Output the [X, Y] coordinate of the center of the cell containing the given text.  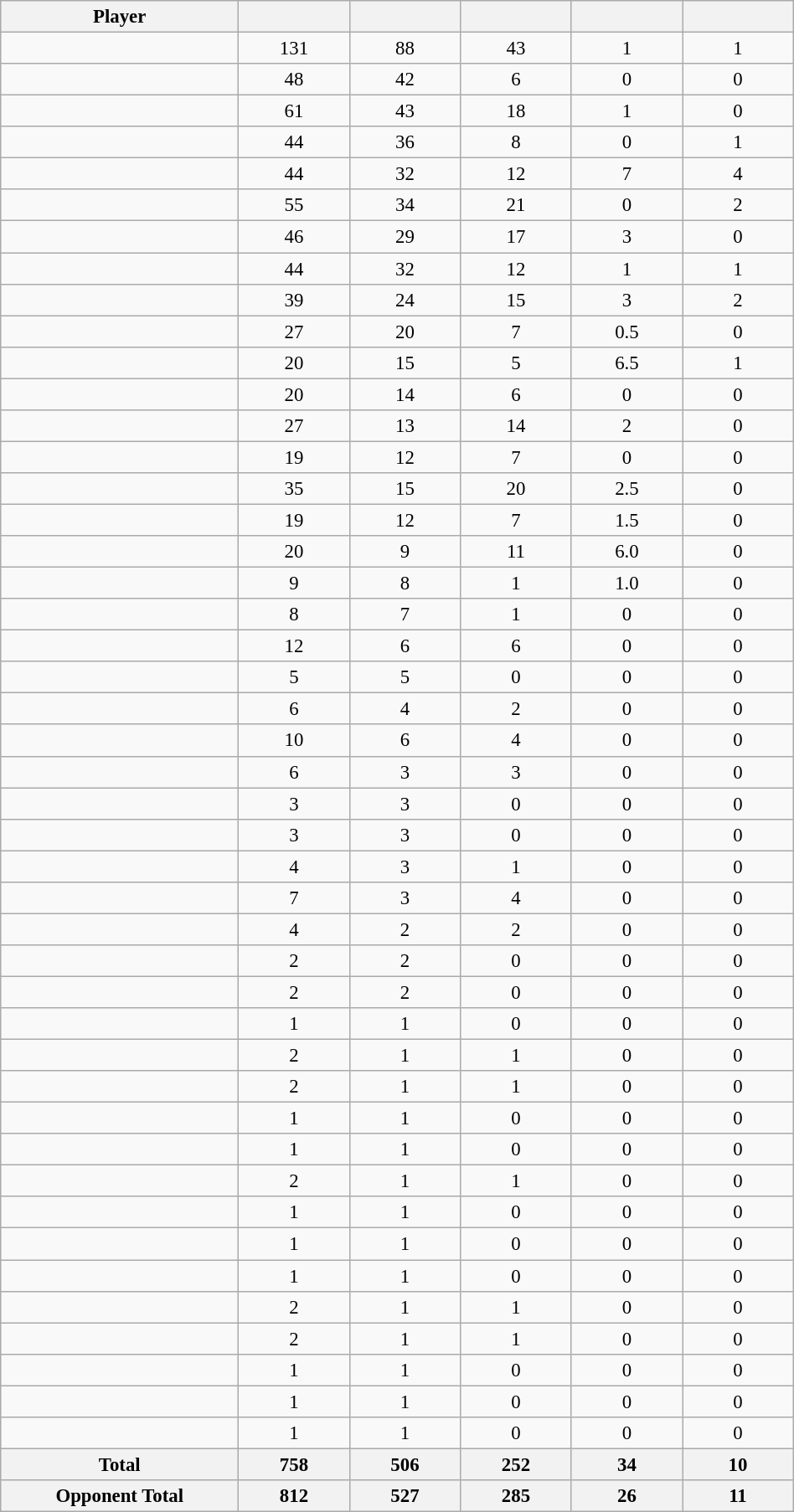
1.5 [626, 520]
36 [405, 142]
1.0 [626, 584]
2.5 [626, 489]
29 [405, 237]
285 [516, 1496]
506 [405, 1464]
88 [405, 49]
131 [294, 49]
21 [516, 205]
527 [405, 1496]
6.5 [626, 363]
6.0 [626, 552]
48 [294, 80]
812 [294, 1496]
61 [294, 111]
55 [294, 205]
46 [294, 237]
39 [294, 300]
0.5 [626, 332]
Player [120, 17]
42 [405, 80]
17 [516, 237]
13 [405, 426]
Opponent Total [120, 1496]
252 [516, 1464]
758 [294, 1464]
18 [516, 111]
24 [405, 300]
26 [626, 1496]
Total [120, 1464]
35 [294, 489]
